Extract the [X, Y] coordinate from the center of the cell holding the provided text.  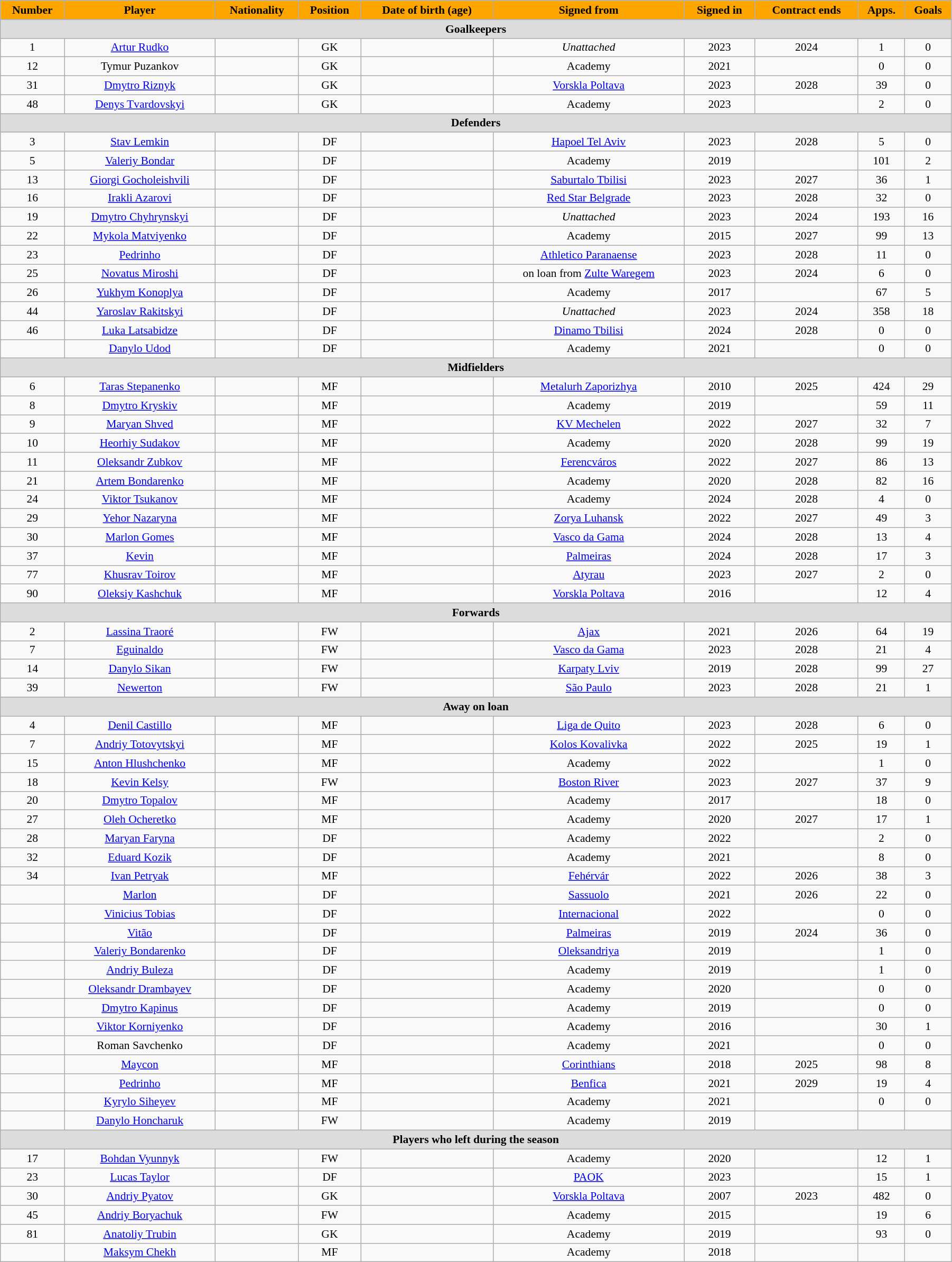
Zorya Luhansk [589, 518]
Anatoliy Trubin [140, 1234]
Midfielders [476, 368]
26 [33, 293]
Valeriy Bondar [140, 161]
Maycon [140, 1064]
Benfica [589, 1083]
Date of birth (age) [427, 10]
Heorhiy Sudakov [140, 443]
Danylo Honcharuk [140, 1121]
São Paulo [589, 688]
Irakli Azarovi [140, 198]
Eguinaldo [140, 650]
Vinicius Tobias [140, 914]
Kevin [140, 556]
Internacional [589, 914]
Apps. [881, 10]
Defenders [476, 123]
14 [33, 669]
Tymur Puzankov [140, 67]
90 [33, 594]
Lassina Traoré [140, 632]
Kyrylo Siheyev [140, 1102]
49 [881, 518]
Bohdan Vyunnyk [140, 1158]
82 [881, 481]
Denys Tvardovskyi [140, 104]
Newerton [140, 688]
Yukhym Konoplya [140, 293]
Oleksandr Drambayev [140, 989]
424 [881, 387]
Stav Lemkin [140, 142]
Dmytro Riznyk [140, 86]
Oleksandriya [589, 951]
Lucas Taylor [140, 1177]
64 [881, 632]
Luka Latsabidze [140, 330]
Taras Stepanenko [140, 387]
59 [881, 405]
Vitão [140, 933]
20 [33, 801]
Andriy Totovytskyi [140, 745]
Signed in [720, 10]
2029 [806, 1083]
Hapoel Tel Aviv [589, 142]
Sassuolo [589, 895]
Marlon [140, 895]
Position [330, 10]
Saburtalo Tbilisi [589, 180]
Kolos Kovalivka [589, 745]
45 [33, 1215]
Dinamo Tbilisi [589, 330]
Metalurh Zaporizhya [589, 387]
28 [33, 839]
93 [881, 1234]
Oleh Ocheretko [140, 820]
48 [33, 104]
Maryan Shved [140, 424]
81 [33, 1234]
Novatus Miroshi [140, 274]
31 [33, 86]
44 [33, 311]
Dmytro Kryskiv [140, 405]
Ivan Petryak [140, 876]
Viktor Korniyenko [140, 1027]
Dmytro Topalov [140, 801]
77 [33, 575]
25 [33, 274]
on loan from Zulte Waregem [589, 274]
98 [881, 1064]
Atyrau [589, 575]
Player [140, 10]
Mykola Matviyenko [140, 236]
Signed from [589, 10]
Away on loan [476, 707]
Maryan Faryna [140, 839]
Khusrav Toirov [140, 575]
Dmytro Kapinus [140, 1008]
2010 [720, 387]
Anton Hlushchenko [140, 763]
Karpaty Lviv [589, 669]
34 [33, 876]
KV Mechelen [589, 424]
Yehor Nazaryna [140, 518]
46 [33, 330]
193 [881, 217]
Oleksandr Zubkov [140, 462]
10 [33, 443]
Corinthians [589, 1064]
PAOK [589, 1177]
Andriy Pyatov [140, 1196]
67 [881, 293]
86 [881, 462]
2007 [720, 1196]
Dmytro Chyhrynskyi [140, 217]
Boston River [589, 782]
Danylo Udod [140, 349]
Ajax [589, 632]
Andriy Boryachuk [140, 1215]
Eduard Kozik [140, 857]
Danylo Sikan [140, 669]
Marlon Gomes [140, 537]
Viktor Tsukanov [140, 499]
Yaroslav Rakitskyi [140, 311]
Artur Rudko [140, 48]
Artem Bondarenko [140, 481]
101 [881, 161]
Goalkeepers [476, 29]
Oleksiy Kashchuk [140, 594]
24 [33, 499]
Fehérvár [589, 876]
Athletico Paranaense [589, 255]
Maksym Chekh [140, 1252]
Ferencváros [589, 462]
Goals [928, 10]
Andriy Buleza [140, 970]
Giorgi Gocholeishvili [140, 180]
Valeriy Bondarenko [140, 951]
358 [881, 311]
Roman Savchenko [140, 1046]
Liga de Quito [589, 726]
Denil Castillo [140, 726]
Red Star Belgrade [589, 198]
Nationality [257, 10]
Number [33, 10]
482 [881, 1196]
Players who left during the season [476, 1140]
Kevin Kelsy [140, 782]
Contract ends [806, 10]
Forwards [476, 613]
38 [881, 876]
